From the cell containing the given text, extract its center point as (X, Y) coordinate. 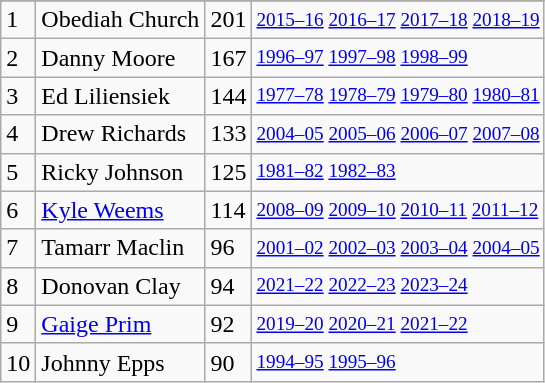
Drew Richards (120, 134)
Tamarr Maclin (120, 248)
167 (228, 58)
2015–16 2016–17 2017–18 2018–19 (398, 20)
92 (228, 324)
125 (228, 172)
2008–09 2009–10 2010–11 2011–12 (398, 210)
6 (18, 210)
1 (18, 20)
2004–05 2005–06 2006–07 2007–08 (398, 134)
1994–95 1995–96 (398, 362)
1981–82 1982–83 (398, 172)
Donovan Clay (120, 286)
94 (228, 286)
2 (18, 58)
1996–97 1997–98 1998–99 (398, 58)
10 (18, 362)
2021–22 2022–23 2023–24 (398, 286)
114 (228, 210)
9 (18, 324)
8 (18, 286)
5 (18, 172)
133 (228, 134)
7 (18, 248)
144 (228, 96)
96 (228, 248)
Danny Moore (120, 58)
1977–78 1978–79 1979–80 1980–81 (398, 96)
201 (228, 20)
2019–20 2020–21 2021–22 (398, 324)
90 (228, 362)
3 (18, 96)
Obediah Church (120, 20)
4 (18, 134)
Gaige Prim (120, 324)
Ed Liliensiek (120, 96)
2001–02 2002–03 2003–04 2004–05 (398, 248)
Johnny Epps (120, 362)
Kyle Weems (120, 210)
Ricky Johnson (120, 172)
